Search for the cell housing the specified text and yield its [X, Y] center coordinate. 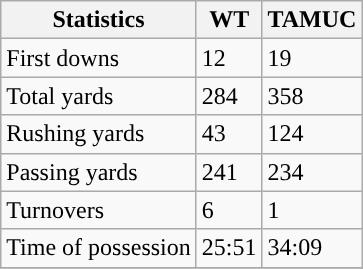
19 [312, 58]
Statistics [99, 20]
WT [229, 20]
First downs [99, 58]
358 [312, 96]
Turnovers [99, 210]
124 [312, 134]
241 [229, 172]
6 [229, 210]
25:51 [229, 248]
Rushing yards [99, 134]
TAMUC [312, 20]
234 [312, 172]
Passing yards [99, 172]
Total yards [99, 96]
34:09 [312, 248]
1 [312, 210]
284 [229, 96]
12 [229, 58]
43 [229, 134]
Time of possession [99, 248]
